Detect which cell encompasses the target text, then output its (x, y) center coordinate. 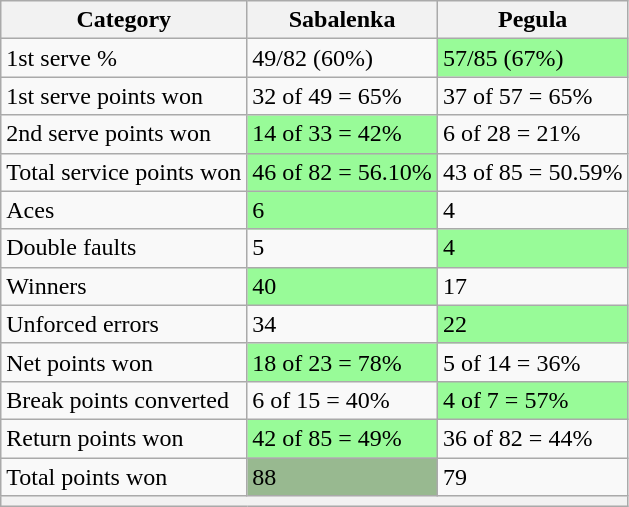
Double faults (124, 248)
Winners (124, 286)
79 (532, 477)
40 (342, 286)
Aces (124, 210)
Total service points won (124, 172)
6 of 28 = 21% (532, 134)
Total points won (124, 477)
Break points converted (124, 400)
1st serve points won (124, 96)
18 of 23 = 78% (342, 362)
22 (532, 324)
42 of 85 = 49% (342, 438)
1st serve % (124, 58)
Sabalenka (342, 20)
88 (342, 477)
5 of 14 = 36% (532, 362)
17 (532, 286)
Unforced errors (124, 324)
6 (342, 210)
49/82 (60%) (342, 58)
43 of 85 = 50.59% (532, 172)
14 of 33 = 42% (342, 134)
32 of 49 = 65% (342, 96)
36 of 82 = 44% (532, 438)
57/85 (67%) (532, 58)
Return points won (124, 438)
Net points won (124, 362)
5 (342, 248)
46 of 82 = 56.10% (342, 172)
6 of 15 = 40% (342, 400)
Category (124, 20)
4 of 7 = 57% (532, 400)
2nd serve points won (124, 134)
37 of 57 = 65% (532, 96)
Pegula (532, 20)
34 (342, 324)
